From the cell containing the given text, extract its center point as (x, y) coordinate. 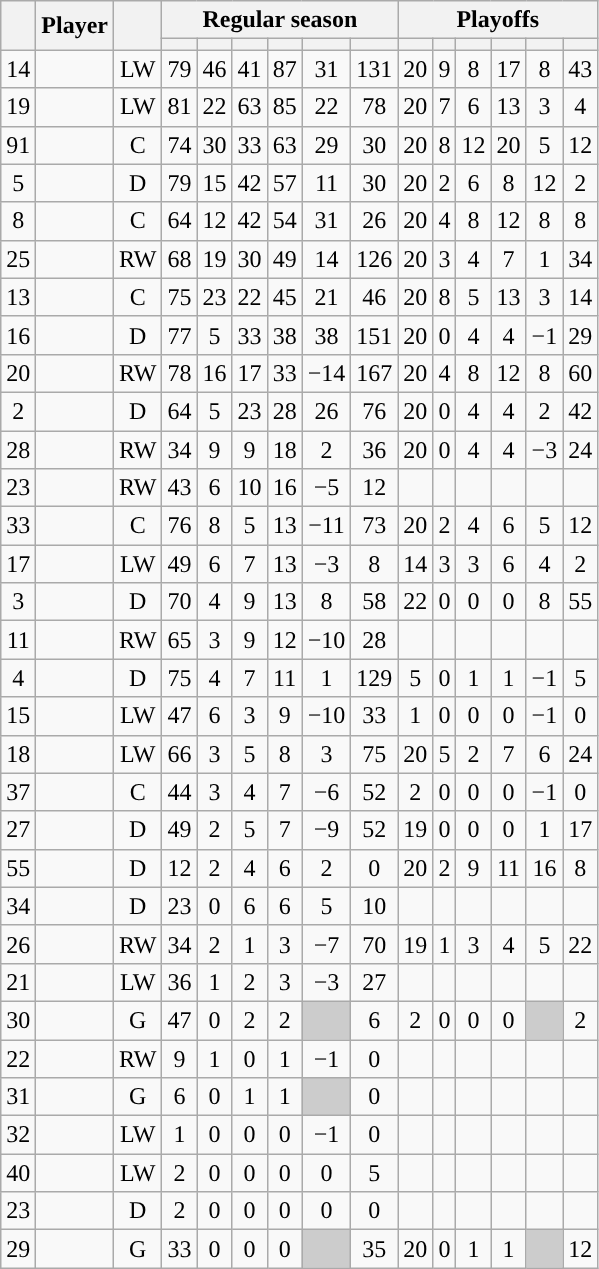
167 (374, 373)
40 (18, 1173)
54 (284, 221)
66 (180, 754)
−6 (326, 792)
81 (180, 107)
25 (18, 259)
126 (374, 259)
32 (18, 1135)
−5 (326, 488)
Regular season (280, 20)
Player (75, 26)
−7 (326, 944)
85 (284, 107)
Playoffs (498, 20)
60 (580, 373)
65 (180, 640)
44 (180, 792)
41 (250, 69)
−9 (326, 830)
−14 (326, 373)
74 (180, 145)
37 (18, 792)
131 (374, 69)
57 (284, 183)
−11 (326, 526)
35 (374, 1249)
58 (374, 602)
87 (284, 69)
91 (18, 145)
77 (180, 335)
151 (374, 335)
45 (284, 297)
129 (374, 678)
73 (374, 526)
68 (180, 259)
